Pinpoint the cell where the given text exists, returning its (x, y) midpoint coordinate. 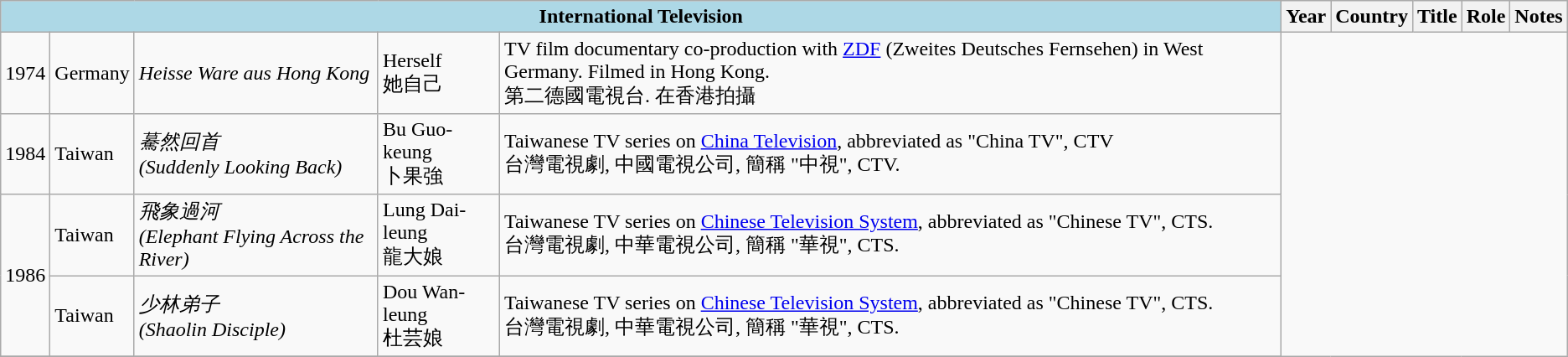
Heisse Ware aus Hong Kong (256, 74)
1974 (25, 74)
International Television (642, 17)
驀然回首(Suddenly Looking Back) (256, 154)
1986 (25, 275)
1984 (25, 154)
Dou Wan-leung杜芸娘 (439, 315)
Notes (1539, 17)
Germany (92, 74)
Country (1372, 17)
TV film documentary co-production with ZDF (Zweites Deutsches Fernsehen) in West Germany. Filmed in Hong Kong.第二德國電視台. 在香港拍攝 (890, 74)
Title (1437, 17)
Taiwanese TV series on China Television, abbreviated as "China TV", CTV台灣電視劇, 中國電視公司, 簡稱 "中視", CTV. (890, 154)
少林弟子(Shaolin Disciple) (256, 315)
Lung Dai-leung龍大娘 (439, 235)
Year (1307, 17)
Bu Guo-keung卜果強 (439, 154)
飛象過河(Elephant Flying Across the River) (256, 235)
Herself她自己 (439, 74)
Role (1486, 17)
